Return the (x, y) coordinate for the center point of the cell that contains the specified text.  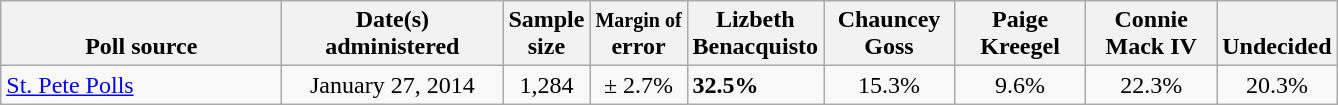
January 27, 2014 (392, 85)
± 2.7% (638, 85)
Undecided (1277, 34)
9.6% (1020, 85)
15.3% (890, 85)
20.3% (1277, 85)
PaigeKreegel (1020, 34)
Samplesize (546, 34)
LizbethBenacquisto (755, 34)
32.5% (755, 85)
ConnieMack IV (1152, 34)
St. Pete Polls (142, 85)
22.3% (1152, 85)
ChaunceyGoss (890, 34)
Poll source (142, 34)
Margin oferror (638, 34)
Date(s)administered (392, 34)
1,284 (546, 85)
